Find where the given text appears and provide that cell's center as (X, Y) coordinate. 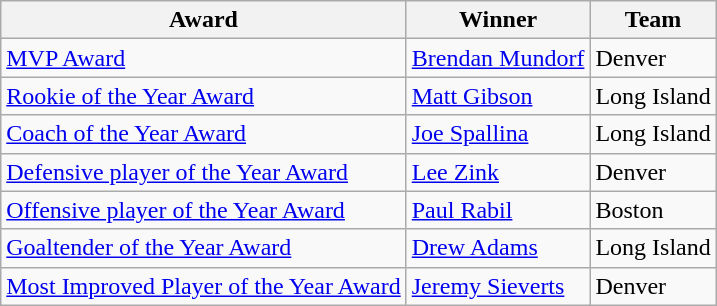
Drew Adams (498, 248)
Rookie of the Year Award (204, 96)
Jeremy Sieverts (498, 286)
Paul Rabil (498, 210)
MVP Award (204, 58)
Lee Zink (498, 172)
Offensive player of the Year Award (204, 210)
Winner (498, 20)
Joe Spallina (498, 134)
Boston (653, 210)
Award (204, 20)
Goaltender of the Year Award (204, 248)
Brendan Mundorf (498, 58)
Coach of the Year Award (204, 134)
Team (653, 20)
Matt Gibson (498, 96)
Most Improved Player of the Year Award (204, 286)
Defensive player of the Year Award (204, 172)
